Return the (x, y) coordinate for the center point of the cell that contains the specified text.  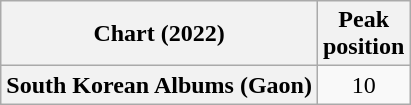
Peakposition (363, 34)
Chart (2022) (160, 34)
10 (363, 85)
South Korean Albums (Gaon) (160, 85)
